Scan for the cell matching the given text and deliver its (X, Y) coordinate at center. 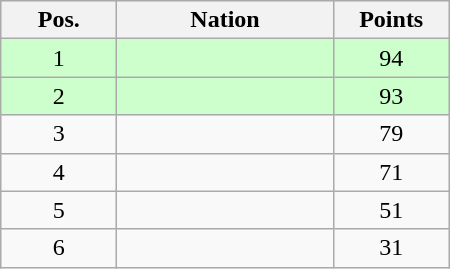
5 (59, 210)
Nation (225, 20)
79 (391, 134)
31 (391, 248)
6 (59, 248)
2 (59, 96)
51 (391, 210)
71 (391, 172)
Pos. (59, 20)
93 (391, 96)
94 (391, 58)
3 (59, 134)
1 (59, 58)
Points (391, 20)
4 (59, 172)
